Detect which cell encompasses the target text, then output its [x, y] center coordinate. 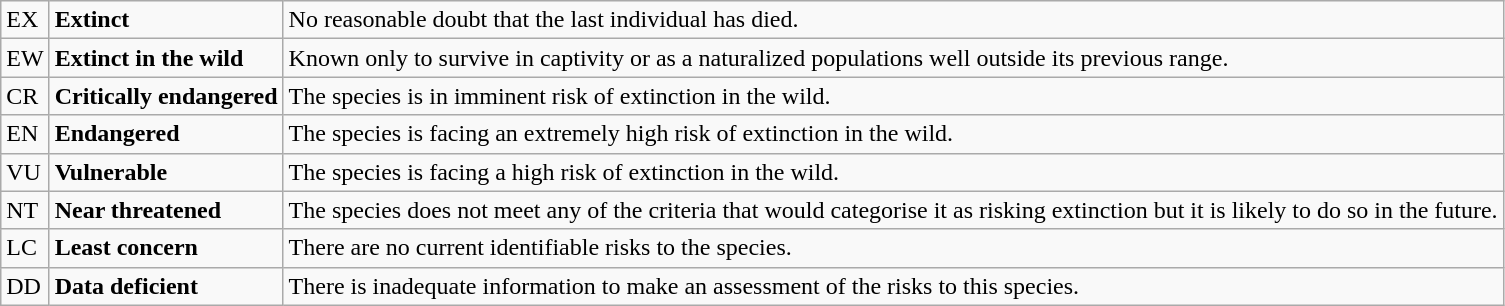
Extinct [166, 20]
Endangered [166, 134]
Near threatened [166, 210]
The species does not meet any of the criteria that would categorise it as risking extinction but it is likely to do so in the future. [893, 210]
LC [25, 248]
VU [25, 172]
The species is in imminent risk of extinction in the wild. [893, 96]
No reasonable doubt that the last individual has died. [893, 20]
CR [25, 96]
NT [25, 210]
Extinct in the wild [166, 58]
EX [25, 20]
There is inadequate information to make an assessment of the risks to this species. [893, 286]
Critically endangered [166, 96]
Data deficient [166, 286]
EN [25, 134]
DD [25, 286]
There are no current identifiable risks to the species. [893, 248]
Least concern [166, 248]
The species is facing a high risk of extinction in the wild. [893, 172]
Vulnerable [166, 172]
Known only to survive in captivity or as a naturalized populations well outside its previous range. [893, 58]
EW [25, 58]
The species is facing an extremely high risk of extinction in the wild. [893, 134]
